Pinpoint the cell where the given text exists, returning its (X, Y) midpoint coordinate. 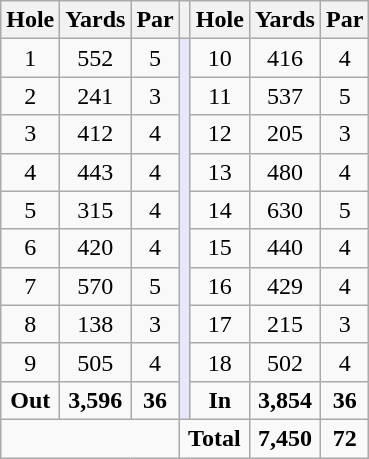
505 (96, 362)
420 (96, 248)
1 (30, 58)
6 (30, 248)
241 (96, 96)
13 (220, 172)
11 (220, 96)
18 (220, 362)
7,450 (284, 438)
205 (284, 134)
412 (96, 134)
416 (284, 58)
In (220, 400)
Out (30, 400)
72 (344, 438)
10 (220, 58)
2 (30, 96)
8 (30, 324)
14 (220, 210)
16 (220, 286)
630 (284, 210)
17 (220, 324)
138 (96, 324)
3,596 (96, 400)
Total (214, 438)
480 (284, 172)
552 (96, 58)
7 (30, 286)
12 (220, 134)
570 (96, 286)
15 (220, 248)
537 (284, 96)
315 (96, 210)
440 (284, 248)
3,854 (284, 400)
9 (30, 362)
443 (96, 172)
502 (284, 362)
215 (284, 324)
429 (284, 286)
